Identify which cell holds the provided text, then report its (X, Y) central coordinate. 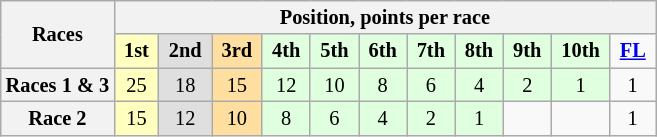
Race 2 (58, 118)
Races (58, 34)
3rd (237, 51)
2nd (186, 51)
6th (382, 51)
5th (334, 51)
18 (186, 85)
25 (136, 85)
FL (633, 51)
8th (479, 51)
Position, points per race (385, 17)
7th (431, 51)
4th (286, 51)
1st (136, 51)
9th (527, 51)
10th (580, 51)
Races 1 & 3 (58, 85)
